Provide the (X, Y) coordinate of the cell's center where the given text is located.  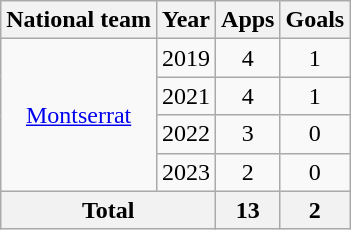
Goals (315, 20)
2019 (186, 58)
Montserrat (79, 115)
2022 (186, 134)
3 (248, 134)
13 (248, 210)
Year (186, 20)
Total (108, 210)
National team (79, 20)
Apps (248, 20)
2023 (186, 172)
2021 (186, 96)
